Detect which cell encompasses the target text, then output its (X, Y) center coordinate. 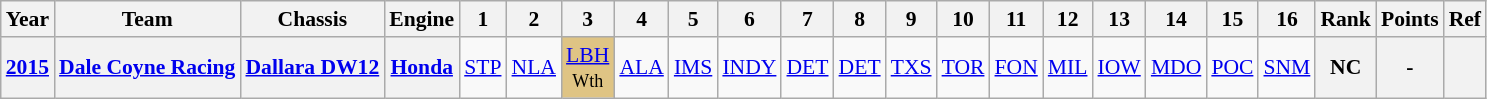
Rank (1346, 19)
TOR (964, 68)
MIL (1068, 68)
10 (964, 19)
Team (147, 19)
Ref (1465, 19)
NLA (534, 68)
8 (860, 19)
1 (482, 19)
TXS (912, 68)
5 (694, 19)
FON (1016, 68)
13 (1120, 19)
12 (1068, 19)
LBHWth (588, 68)
IOW (1120, 68)
Year (28, 19)
9 (912, 19)
ALA (641, 68)
7 (807, 19)
NC (1346, 68)
6 (749, 19)
4 (641, 19)
2015 (28, 68)
MDO (1176, 68)
Engine (422, 19)
Dallara DW12 (312, 68)
Chassis (312, 19)
3 (588, 19)
SNM (1286, 68)
Points (1410, 19)
2 (534, 19)
14 (1176, 19)
15 (1232, 19)
Honda (422, 68)
POC (1232, 68)
Dale Coyne Racing (147, 68)
STP (482, 68)
11 (1016, 19)
IMS (694, 68)
INDY (749, 68)
- (1410, 68)
16 (1286, 19)
